Determine the [x, y] coordinate at the center of the cell enclosing the given text.  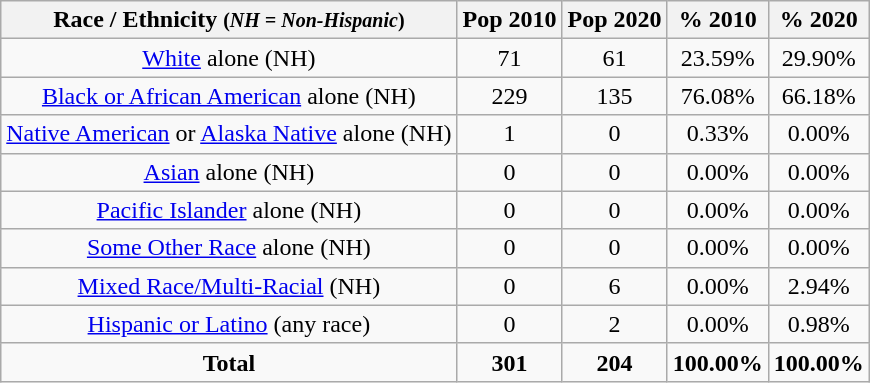
0.33% [718, 134]
Pop 2010 [510, 20]
71 [510, 58]
Total [229, 362]
Asian alone (NH) [229, 172]
Native American or Alaska Native alone (NH) [229, 134]
Pacific Islander alone (NH) [229, 210]
135 [614, 96]
0.98% [818, 324]
229 [510, 96]
% 2020 [818, 20]
66.18% [818, 96]
2 [614, 324]
Mixed Race/Multi-Racial (NH) [229, 286]
2.94% [818, 286]
29.90% [818, 58]
White alone (NH) [229, 58]
1 [510, 134]
76.08% [718, 96]
Pop 2020 [614, 20]
301 [510, 362]
61 [614, 58]
6 [614, 286]
23.59% [718, 58]
Some Other Race alone (NH) [229, 248]
Hispanic or Latino (any race) [229, 324]
% 2010 [718, 20]
Black or African American alone (NH) [229, 96]
Race / Ethnicity (NH = Non-Hispanic) [229, 20]
204 [614, 362]
